Output the [x, y] coordinate of the center of the cell containing the given text.  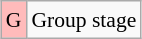
Group stage [84, 20]
G [14, 20]
